Find where the given text appears and provide that cell's center as (X, Y) coordinate. 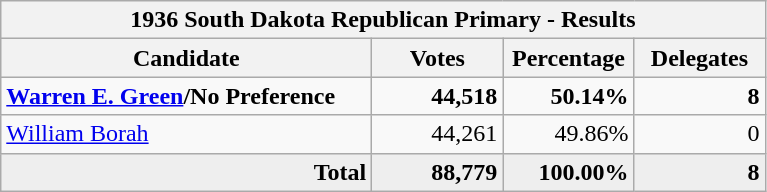
Warren E. Green/No Preference (186, 96)
44,261 (438, 134)
88,779 (438, 172)
Delegates (700, 58)
1936 South Dakota Republican Primary - Results (383, 20)
44,518 (438, 96)
William Borah (186, 134)
Total (186, 172)
50.14% (568, 96)
100.00% (568, 172)
0 (700, 134)
Candidate (186, 58)
Percentage (568, 58)
49.86% (568, 134)
Votes (438, 58)
